Capture the cell that displays the provided text and extract its (X, Y) central coordinate. 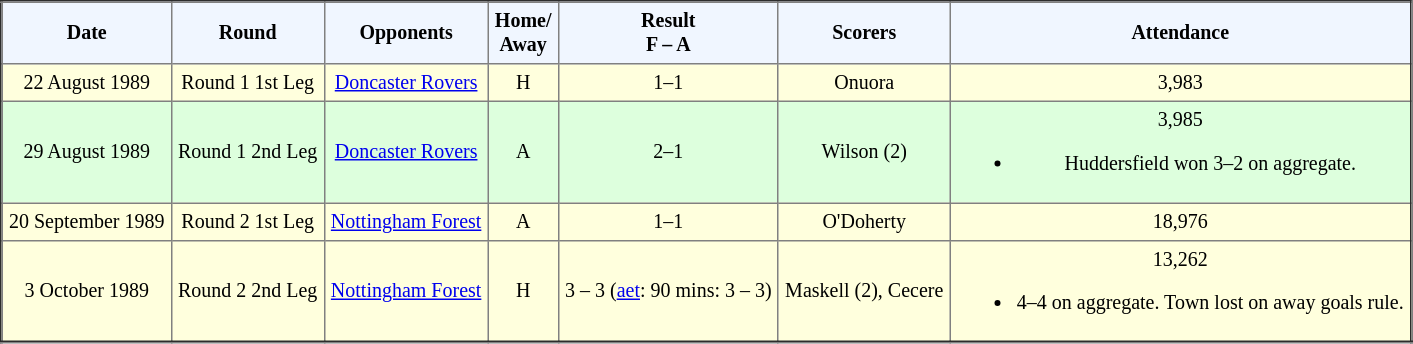
Onuora (864, 83)
Round 1 2nd Leg (248, 152)
Date (87, 33)
Scorers (864, 33)
Round 2 2nd Leg (248, 291)
ResultF – A (668, 33)
3 – 3 (aet: 90 mins: 3 – 3) (668, 291)
13,2624–4 on aggregate. Town lost on away goals rule. (1180, 291)
Home/Away (523, 33)
Opponents (406, 33)
Maskell (2), Cecere (864, 291)
22 August 1989 (87, 83)
3,983 (1180, 83)
Attendance (1180, 33)
3 October 1989 (87, 291)
18,976 (1180, 222)
O'Doherty (864, 222)
3,985Huddersfield won 3–2 on aggregate. (1180, 152)
Wilson (2) (864, 152)
Round 2 1st Leg (248, 222)
Round (248, 33)
20 September 1989 (87, 222)
Round 1 1st Leg (248, 83)
29 August 1989 (87, 152)
2–1 (668, 152)
